Extract the (x, y) coordinate from the center of the cell holding the provided text.  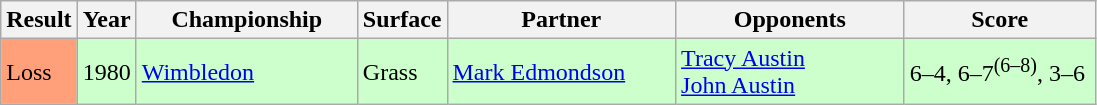
Surface (402, 20)
Opponents (790, 20)
Grass (402, 72)
Partner (562, 20)
Loss (39, 72)
1980 (106, 72)
Year (106, 20)
Tracy Austin John Austin (790, 72)
Mark Edmondson (562, 72)
6–4, 6–7(6–8), 3–6 (1000, 72)
Wimbledon (246, 72)
Championship (246, 20)
Result (39, 20)
Score (1000, 20)
